Pinpoint the cell where the given text exists, returning its (x, y) midpoint coordinate. 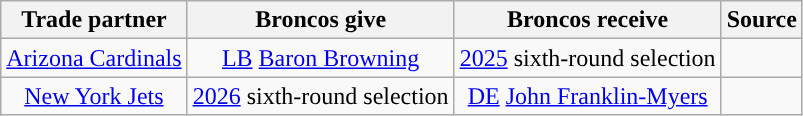
New York Jets (94, 96)
LB Baron Browning (320, 58)
2026 sixth-round selection (320, 96)
DE John Franklin-Myers (588, 96)
2025 sixth-round selection (588, 58)
Source (762, 20)
Arizona Cardinals (94, 58)
Trade partner (94, 20)
Broncos receive (588, 20)
Broncos give (320, 20)
